Identify which cell holds the provided text, then report its [X, Y] central coordinate. 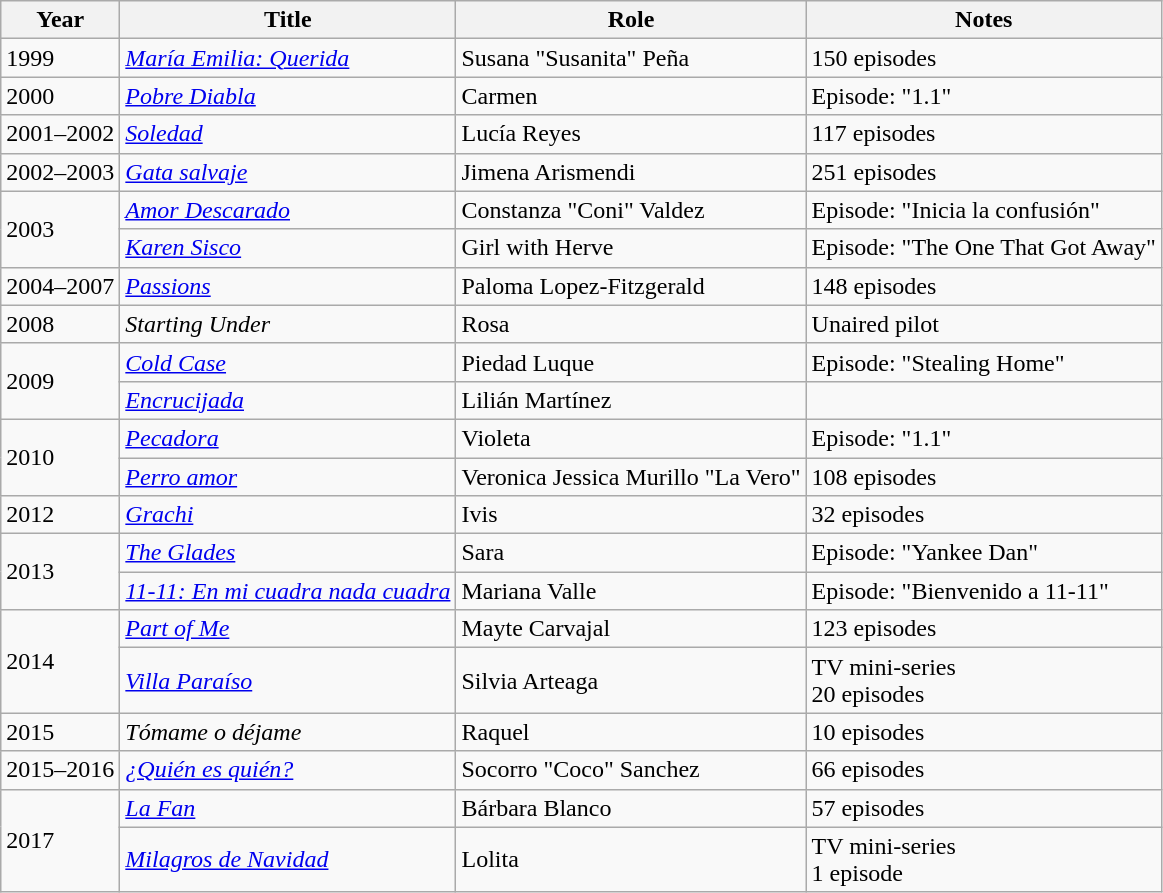
Ivis [631, 515]
Jimena Arismendi [631, 172]
2003 [60, 229]
Cold Case [288, 362]
66 episodes [984, 770]
57 episodes [984, 808]
32 episodes [984, 515]
2001–2002 [60, 134]
11-11: En mi cuadra nada cuadra [288, 591]
2015 [60, 732]
Grachi [288, 515]
2012 [60, 515]
Encrucijada [288, 400]
Episode: "Stealing Home" [984, 362]
2009 [60, 381]
Piedad Luque [631, 362]
Sara [631, 553]
Susana "Susanita" Peña [631, 58]
Amor Descarado [288, 210]
148 episodes [984, 286]
Girl with Herve [631, 248]
251 episodes [984, 172]
María Emilia: Querida [288, 58]
Bárbara Blanco [631, 808]
123 episodes [984, 629]
Unaired pilot [984, 324]
Lilián Martínez [631, 400]
Veronica Jessica Murillo "La Vero" [631, 477]
¿Quién es quién? [288, 770]
Episode: "The One That Got Away" [984, 248]
Year [60, 20]
108 episodes [984, 477]
10 episodes [984, 732]
Violeta [631, 438]
The Glades [288, 553]
Perro amor [288, 477]
Episode: "Bienvenido a 11-11" [984, 591]
2002–2003 [60, 172]
2015–2016 [60, 770]
Socorro "Coco" Sanchez [631, 770]
Gata salvaje [288, 172]
TV mini-series20 episodes [984, 680]
2017 [60, 840]
Episode: "Inicia la confusión" [984, 210]
Carmen [631, 96]
117 episodes [984, 134]
Lucía Reyes [631, 134]
Starting Under [288, 324]
Raquel [631, 732]
Paloma Lopez-Fitzgerald [631, 286]
2013 [60, 572]
Tómame o déjame [288, 732]
Role [631, 20]
Notes [984, 20]
2008 [60, 324]
Pecadora [288, 438]
Villa Paraíso [288, 680]
2010 [60, 457]
Pobre Diabla [288, 96]
1999 [60, 58]
Passions [288, 286]
Karen Sisco [288, 248]
TV mini-series1 episode [984, 860]
Episode: "Yankee Dan" [984, 553]
La Fan [288, 808]
Lolita [631, 860]
2004–2007 [60, 286]
Milagros de Navidad [288, 860]
Rosa [631, 324]
Part of Me [288, 629]
Mariana Valle [631, 591]
2000 [60, 96]
2014 [60, 662]
Silvia Arteaga [631, 680]
Constanza "Coni" Valdez [631, 210]
Soledad [288, 134]
150 episodes [984, 58]
Mayte Carvajal [631, 629]
Title [288, 20]
